Pinpoint the cell where the given text exists, returning its (x, y) midpoint coordinate. 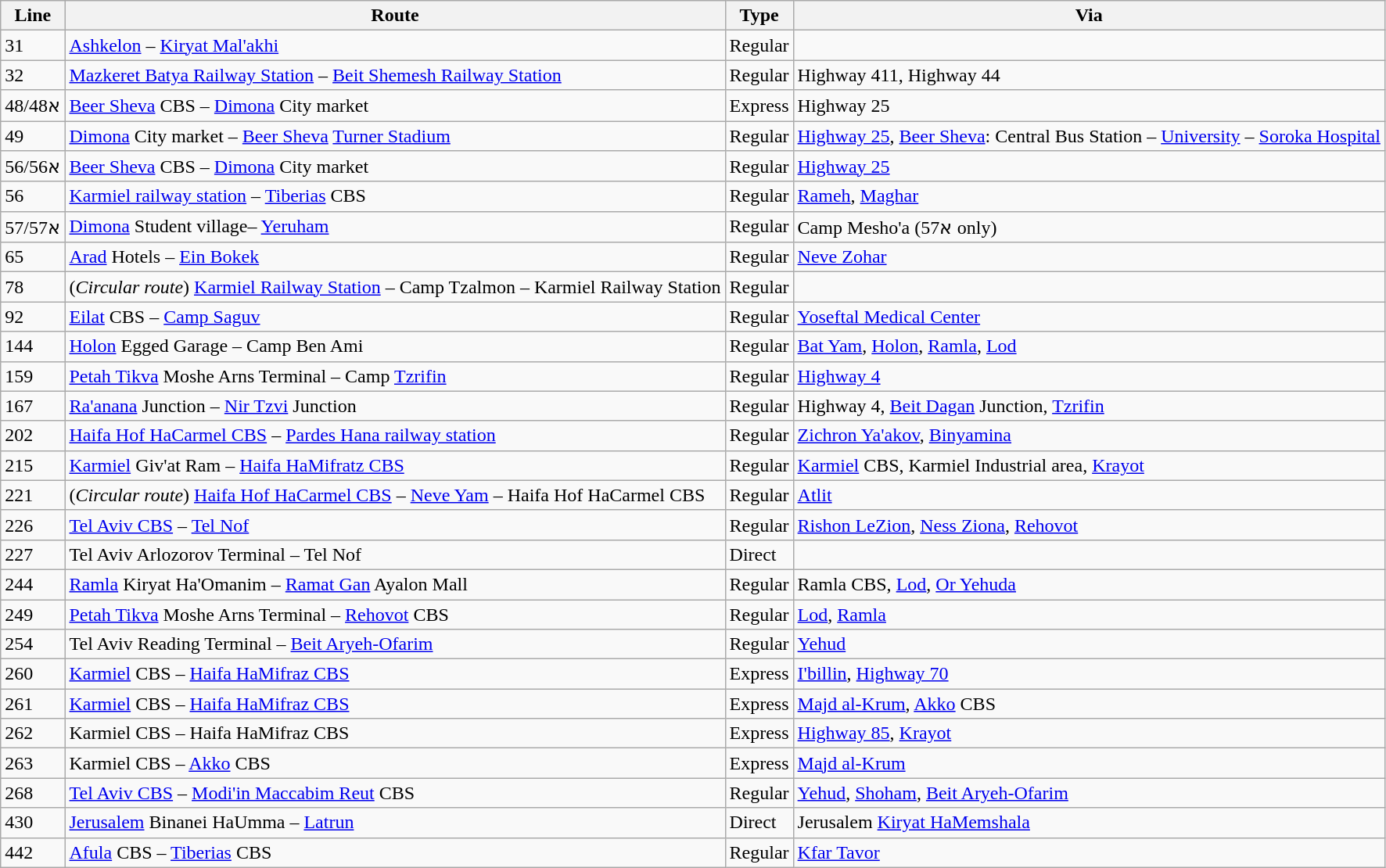
I'billin, Highway 70 (1089, 674)
Camp Mesho'a (57א only) (1089, 227)
Lod, Ramla (1089, 614)
Ashkelon – Kiryat Mal'akhi (395, 45)
Tel Aviv CBS – Tel Nof (395, 525)
244 (33, 584)
Jerusalem Kiryat HaMemshala (1089, 823)
Petah Tikva Moshe Arns Terminal – Rehovot CBS (395, 614)
Rishon LeZion, Ness Ziona, Rehovot (1089, 525)
Dimona Student village– Yeruham (395, 227)
Ramla CBS, Lod, Or Yehuda (1089, 584)
Majd al-Krum, Akko CBS (1089, 704)
Mazkeret Batya Railway Station – Beit Shemesh Railway Station (395, 75)
254 (33, 644)
Arad Hotels – Ein Bokek (395, 257)
268 (33, 793)
32 (33, 75)
Highway 85, Krayot (1089, 733)
Yehud (1089, 644)
Ramla Kiryat Ha'Omanim – Ramat Gan Ayalon Mall (395, 584)
Neve Zohar (1089, 257)
Holon Egged Garage – Camp Ben Ami (395, 346)
Tel Aviv Reading Terminal – Beit Aryeh-Ofarim (395, 644)
Highway 25, Beer Sheva: Central Bus Station – University – Soroka Hospital (1089, 135)
Zichron Ya'akov, Binyamina (1089, 436)
Bat Yam, Holon, Ramla, Lod (1089, 346)
Afula CBS – Tiberias CBS (395, 852)
Highway 4 (1089, 376)
Atlit (1089, 495)
263 (33, 763)
144 (33, 346)
Eilat CBS – Camp Saguv (395, 317)
215 (33, 465)
Yehud, Shoham, Beit Aryeh-Ofarim (1089, 793)
Karmiel railway station – Tiberias CBS (395, 196)
159 (33, 376)
Ra'anana Junction – Nir Tzvi Junction (395, 406)
Type (759, 16)
Route (395, 16)
249 (33, 614)
Karmiel Giv'at Ram – Haifa HaMifratz CBS (395, 465)
430 (33, 823)
262 (33, 733)
Yoseftal Medical Center (1089, 317)
Tel Aviv Arlozorov Terminal – Tel Nof (395, 554)
Petah Tikva Moshe Arns Terminal – Camp Tzrifin (395, 376)
202 (33, 436)
442 (33, 852)
Dimona City market – Beer Sheva Turner Stadium (395, 135)
31 (33, 45)
Haifa Hof HaCarmel CBS – Pardes Hana railway station (395, 436)
Via (1089, 16)
Jerusalem Binanei HaUmma – Latrun (395, 823)
56/56א (33, 167)
260 (33, 674)
65 (33, 257)
226 (33, 525)
Highway 411, Highway 44 (1089, 75)
56 (33, 196)
78 (33, 287)
Rameh, Maghar (1089, 196)
Highway 4, Beit Dagan Junction, Tzrifin (1089, 406)
261 (33, 704)
Karmiel CBS, Karmiel Industrial area, Krayot (1089, 465)
(Circular route) Karmiel Railway Station – Camp Tzalmon – Karmiel Railway Station (395, 287)
227 (33, 554)
221 (33, 495)
48/48א (33, 106)
Line (33, 16)
Majd al-Krum (1089, 763)
57/57א (33, 227)
Tel Aviv CBS – Modi'in Maccabim Reut CBS (395, 793)
Kfar Tavor (1089, 852)
92 (33, 317)
(Circular route) Haifa Hof HaCarmel CBS – Neve Yam – Haifa Hof HaCarmel CBS (395, 495)
Karmiel CBS – Akko CBS (395, 763)
49 (33, 135)
167 (33, 406)
